Locate the cell with the specified text and output its [X, Y] center coordinate. 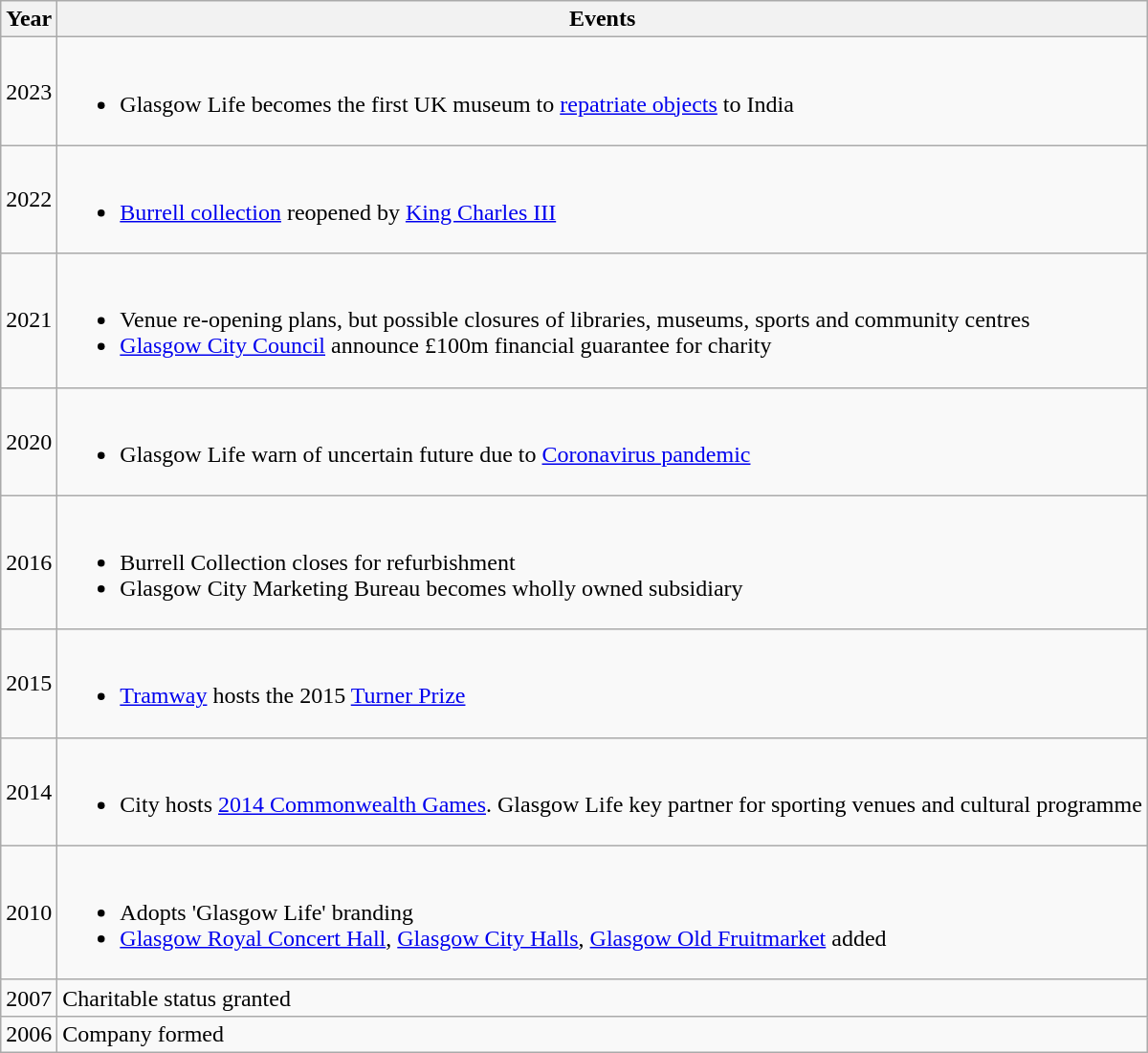
2016 [29, 562]
2007 [29, 998]
2014 [29, 792]
2023 [29, 92]
2020 [29, 442]
Glasgow Life warn of uncertain future due to Coronavirus pandemic [603, 442]
2006 [29, 1034]
Year [29, 19]
Tramway hosts the 2015 Turner Prize [603, 683]
2021 [29, 320]
Adopts 'Glasgow Life' brandingGlasgow Royal Concert Hall, Glasgow City Halls, Glasgow Old Fruitmarket added [603, 912]
Charitable status granted [603, 998]
2022 [29, 199]
Company formed [603, 1034]
Burrell collection reopened by King Charles III [603, 199]
2015 [29, 683]
Burrell Collection closes for refurbishmentGlasgow City Marketing Bureau becomes wholly owned subsidiary [603, 562]
City hosts 2014 Commonwealth Games. Glasgow Life key partner for sporting venues and cultural programme [603, 792]
Glasgow Life becomes the first UK museum to repatriate objects to India [603, 92]
2010 [29, 912]
Events [603, 19]
